From the cell containing the given text, extract its center point as [X, Y] coordinate. 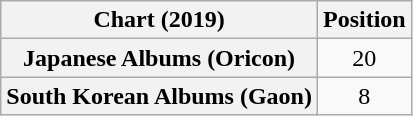
Position [364, 20]
20 [364, 58]
Chart (2019) [160, 20]
South Korean Albums (Gaon) [160, 96]
Japanese Albums (Oricon) [160, 58]
8 [364, 96]
